Identify which cell holds the provided text, then report its (x, y) central coordinate. 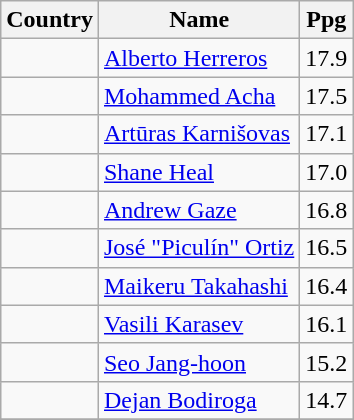
16.4 (326, 286)
Andrew Gaze (198, 210)
15.2 (326, 362)
Alberto Herreros (198, 58)
Seo Jang-hoon (198, 362)
Artūras Karnišovas (198, 134)
16.1 (326, 324)
17.5 (326, 96)
Name (198, 20)
14.7 (326, 400)
17.9 (326, 58)
Dejan Bodiroga (198, 400)
16.5 (326, 248)
Vasili Karasev (198, 324)
Ppg (326, 20)
17.1 (326, 134)
Country (50, 20)
Maikeru Takahashi (198, 286)
Mohammed Acha (198, 96)
16.8 (326, 210)
17.0 (326, 172)
Shane Heal (198, 172)
José "Piculín" Ortiz (198, 248)
